From the cell containing the given text, extract its center point as (x, y) coordinate. 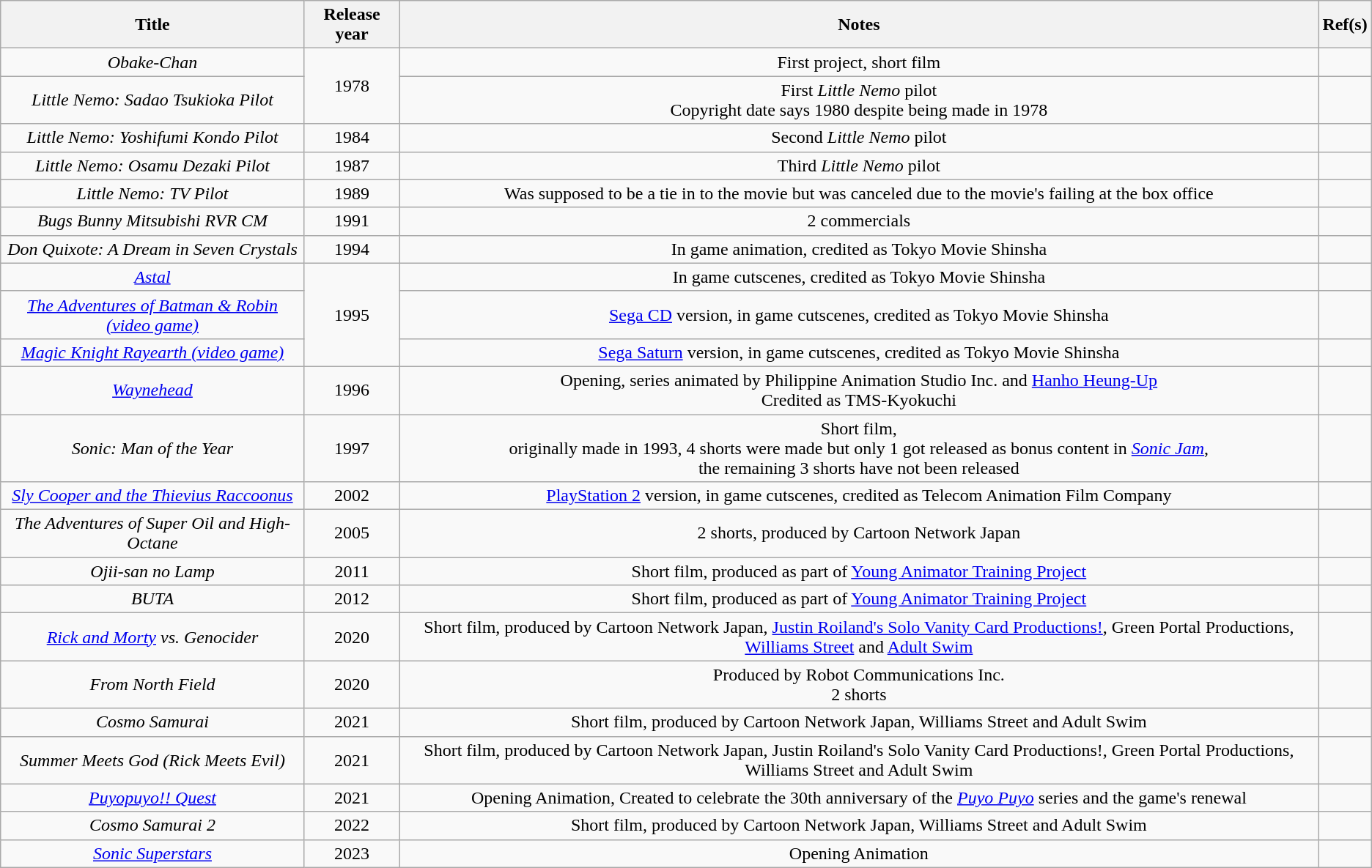
In game animation, credited as Tokyo Movie Shinsha (859, 249)
Little Nemo: Yoshifumi Kondo Pilot (152, 138)
Summer Meets God (Rick Meets Evil) (152, 760)
Sega Saturn version, in game cutscenes, credited as Tokyo Movie Shinsha (859, 352)
Notes (859, 25)
Cosmo Samurai 2 (152, 826)
First project, short film (859, 62)
In game cutscenes, credited as Tokyo Movie Shinsha (859, 277)
2 commercials (859, 221)
Produced by Robot Communications Inc.2 shorts (859, 684)
2 shorts, produced by Cartoon Network Japan (859, 533)
2023 (352, 853)
Ref(s) (1345, 25)
Sonic: Man of the Year (152, 448)
Little Nemo: Sadao Tsukioka Pilot (152, 100)
Second Little Nemo pilot (859, 138)
2002 (352, 496)
1987 (352, 166)
Little Nemo: Osamu Dezaki Pilot (152, 166)
Cosmo Samurai (152, 722)
1997 (352, 448)
1984 (352, 138)
Waynehead (152, 390)
Opening, series animated by Philippine Animation Studio Inc. and Hanho Heung-UpCredited as TMS-Kyokuchi (859, 390)
Little Nemo: TV Pilot (152, 193)
From North Field (152, 684)
Don Quixote: A Dream in Seven Crystals (152, 249)
1994 (352, 249)
2011 (352, 571)
Sega CD version, in game cutscenes, credited as Tokyo Movie Shinsha (859, 315)
Third Little Nemo pilot (859, 166)
The Adventures of Batman & Robin (video game) (152, 315)
BUTA (152, 599)
2012 (352, 599)
The Adventures of Super Oil and High-Octane (152, 533)
Rick and Morty vs. Genocider (152, 637)
Sonic Superstars (152, 853)
1996 (352, 390)
1991 (352, 221)
PlayStation 2 version, in game cutscenes, credited as Telecom Animation Film Company (859, 496)
2022 (352, 826)
Obake-Chan (152, 62)
1989 (352, 193)
Release year (352, 25)
1978 (352, 86)
Opening Animation, Created to celebrate the 30th anniversary of the Puyo Puyo series and the game's renewal (859, 798)
Sly Cooper and the Thievius Raccoonus (152, 496)
2005 (352, 533)
Bugs Bunny Mitsubishi RVR CM (152, 221)
Ojii-san no Lamp (152, 571)
1995 (352, 315)
First Little Nemo pilotCopyright date says 1980 despite being made in 1978 (859, 100)
Magic Knight Rayearth (video game) (152, 352)
Opening Animation (859, 853)
Astal (152, 277)
Was supposed to be a tie in to the movie but was canceled due to the movie's failing at the box office (859, 193)
Title (152, 25)
Puyopuyo!! Quest (152, 798)
